Determine the (x, y) coordinate at the center of the cell enclosing the given text.  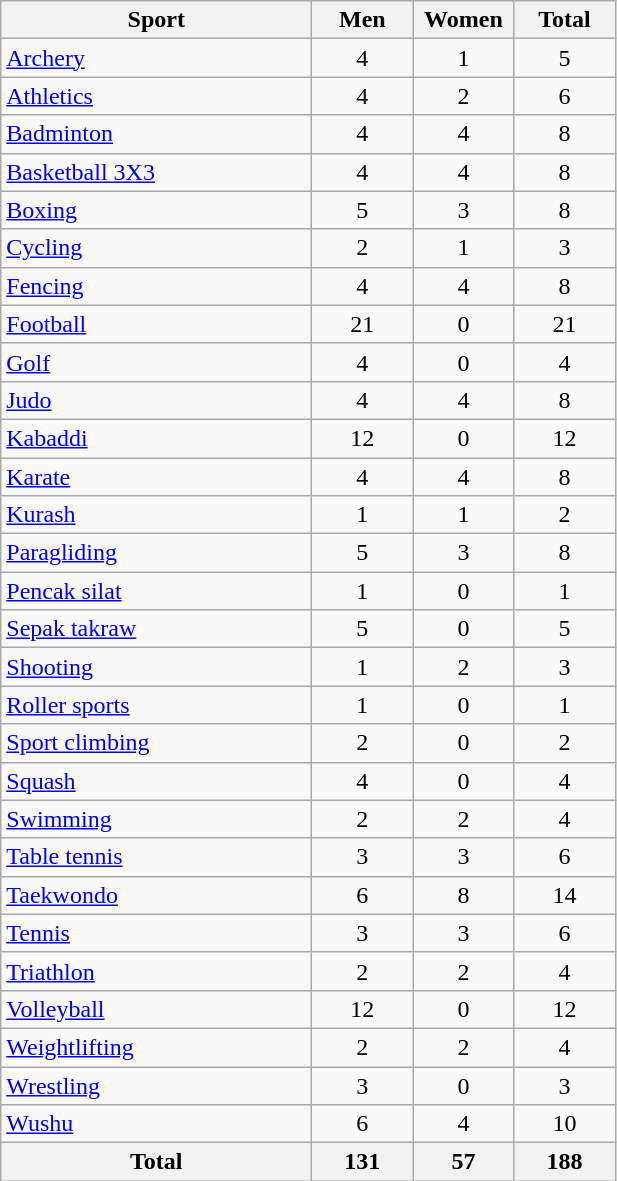
Paragliding (156, 553)
Wushu (156, 1124)
188 (564, 1162)
Roller sports (156, 705)
Swimming (156, 819)
Football (156, 324)
Athletics (156, 96)
131 (362, 1162)
Sport climbing (156, 743)
Table tennis (156, 857)
Judo (156, 400)
Men (362, 20)
Wrestling (156, 1085)
Karate (156, 477)
Kurash (156, 515)
Pencak silat (156, 591)
14 (564, 895)
Volleyball (156, 1009)
Basketball 3X3 (156, 172)
Sport (156, 20)
Archery (156, 58)
Tennis (156, 933)
Kabaddi (156, 438)
Taekwondo (156, 895)
Weightlifting (156, 1047)
Badminton (156, 134)
Cycling (156, 248)
57 (464, 1162)
10 (564, 1124)
Squash (156, 781)
Shooting (156, 667)
Golf (156, 362)
Triathlon (156, 971)
Boxing (156, 210)
Women (464, 20)
Fencing (156, 286)
Sepak takraw (156, 629)
